From the cell containing the given text, extract its center point as [x, y] coordinate. 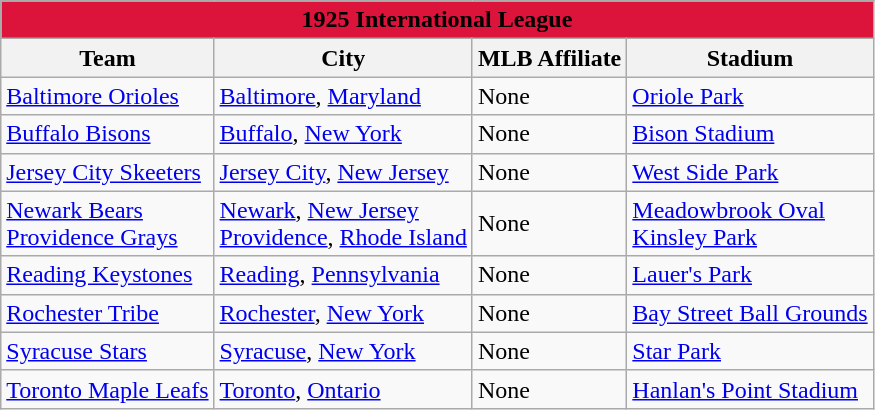
Stadium [750, 58]
Reading, Pennsylvania [343, 275]
West Side Park [750, 172]
Buffalo Bisons [108, 134]
Hanlan's Point Stadium [750, 389]
Oriole Park [750, 96]
Meadowbrook Oval Kinsley Park [750, 224]
Toronto, Ontario [343, 389]
Syracuse Stars [108, 351]
Bison Stadium [750, 134]
City [343, 58]
Reading Keystones [108, 275]
Bay Street Ball Grounds [750, 313]
Rochester, New York [343, 313]
Rochester Tribe [108, 313]
Star Park [750, 351]
Lauer's Park [750, 275]
Team [108, 58]
Jersey City, New Jersey [343, 172]
Syracuse, New York [343, 351]
Baltimore Orioles [108, 96]
Baltimore, Maryland [343, 96]
Jersey City Skeeters [108, 172]
Newark, New Jersey Providence, Rhode Island [343, 224]
Toronto Maple Leafs [108, 389]
Newark Bears Providence Grays [108, 224]
MLB Affiliate [549, 58]
Buffalo, New York [343, 134]
1925 International League [437, 20]
